Output the [X, Y] coordinate of the center of the cell containing the given text.  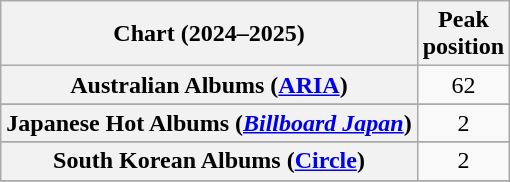
Peakposition [463, 34]
South Korean Albums (Circle) [209, 161]
Australian Albums (ARIA) [209, 85]
Chart (2024–2025) [209, 34]
Japanese Hot Albums (Billboard Japan) [209, 123]
62 [463, 85]
